Detect which cell encompasses the target text, then output its (X, Y) center coordinate. 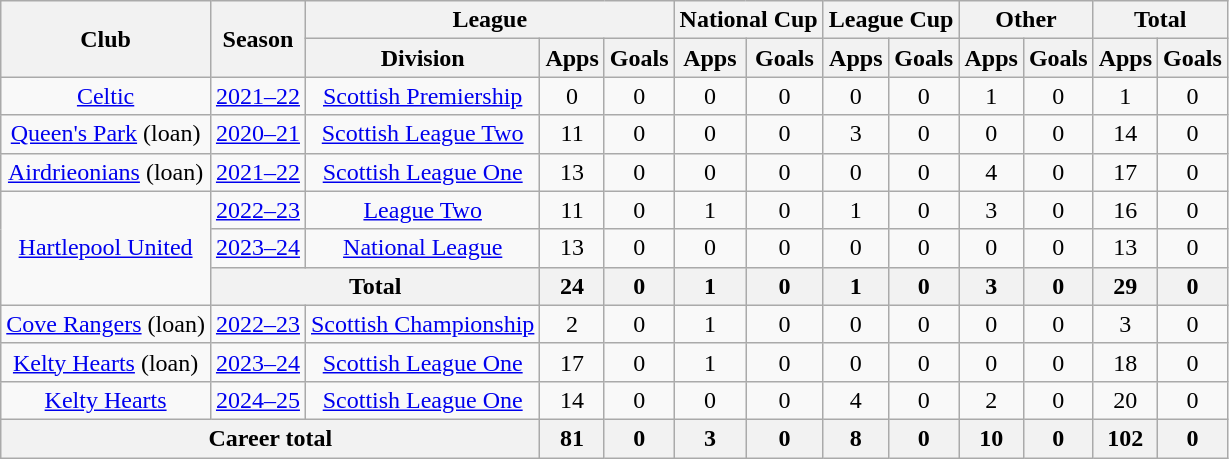
Kelty Hearts (loan) (106, 362)
29 (1125, 286)
8 (856, 438)
Celtic (106, 96)
102 (1125, 438)
2020–21 (258, 134)
Other (1026, 20)
24 (572, 286)
Career total (270, 438)
Hartlepool United (106, 248)
League Cup (891, 20)
Scottish Championship (422, 324)
National Cup (748, 20)
Queen's Park (loan) (106, 134)
20 (1125, 400)
81 (572, 438)
Kelty Hearts (106, 400)
10 (991, 438)
Cove Rangers (loan) (106, 324)
18 (1125, 362)
League Two (422, 210)
Airdrieonians (loan) (106, 172)
16 (1125, 210)
Scottish Premiership (422, 96)
Scottish League Two (422, 134)
Club (106, 39)
National League (422, 248)
2024–25 (258, 400)
League (490, 20)
Season (258, 39)
Division (422, 58)
